Locate the cell with the specified text and output its [x, y] center coordinate. 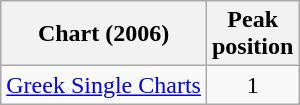
Peakposition [252, 34]
Chart (2006) [104, 34]
Greek Single Charts [104, 85]
1 [252, 85]
